Detect which cell encompasses the target text, then output its (x, y) center coordinate. 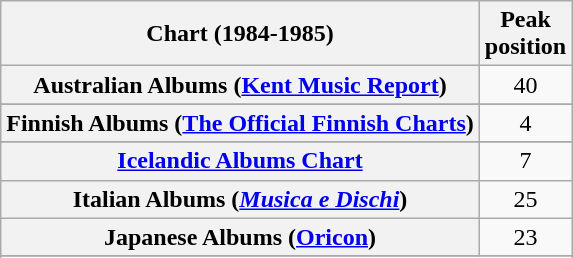
Finnish Albums (The Official Finnish Charts) (240, 123)
Icelandic Albums Chart (240, 161)
Peakposition (525, 34)
23 (525, 237)
40 (525, 85)
Italian Albums (Musica e Dischi) (240, 199)
Japanese Albums (Oricon) (240, 237)
25 (525, 199)
7 (525, 161)
Australian Albums (Kent Music Report) (240, 85)
Chart (1984-1985) (240, 34)
4 (525, 123)
